Extract the (x, y) coordinate from the center of the cell holding the provided text.  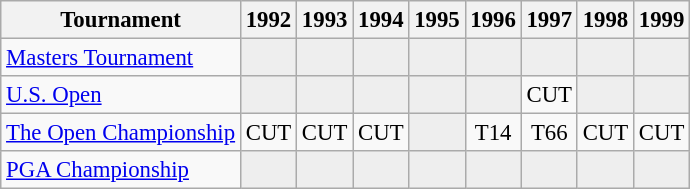
1999 (661, 20)
The Open Championship (121, 133)
1993 (325, 20)
1998 (605, 20)
1995 (437, 20)
U.S. Open (121, 95)
1992 (268, 20)
1994 (381, 20)
Tournament (121, 20)
PGA Championship (121, 170)
Masters Tournament (121, 58)
1996 (493, 20)
T14 (493, 133)
T66 (549, 133)
1997 (549, 20)
